Search for the cell housing the specified text and yield its [x, y] center coordinate. 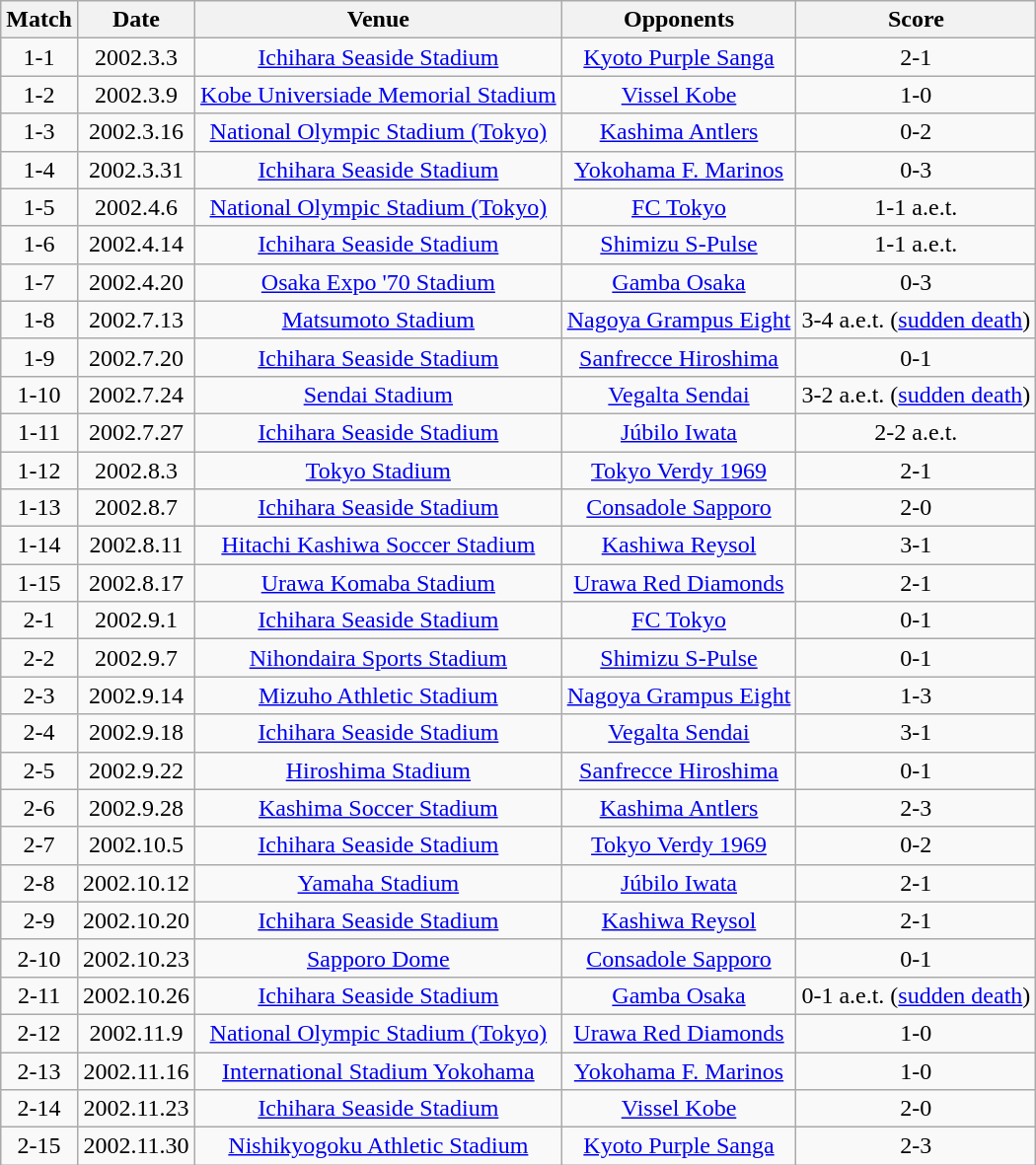
1-5 [39, 207]
1-1 [39, 57]
Venue [379, 20]
Nihondaira Sports Stadium [379, 658]
2002.8.17 [136, 583]
Hitachi Kashiwa Soccer Stadium [379, 546]
1-10 [39, 395]
Opponents [679, 20]
Tokyo Stadium [379, 471]
2-15 [39, 1146]
Match [39, 20]
1-2 [39, 95]
Hiroshima Stadium [379, 770]
2002.4.6 [136, 207]
Mizuho Athletic Stadium [379, 695]
Nishikyogoku Athletic Stadium [379, 1146]
2002.7.24 [136, 395]
Score [916, 20]
2002.10.23 [136, 958]
2002.3.31 [136, 170]
1-15 [39, 583]
3-2 a.e.t. (sudden death) [916, 395]
2-7 [39, 845]
1-4 [39, 170]
2002.11.16 [136, 1070]
2002.10.5 [136, 845]
2002.7.13 [136, 320]
1-11 [39, 432]
Sendai Stadium [379, 395]
2-2 [39, 658]
Sapporo Dome [379, 958]
Osaka Expo '70 Stadium [379, 282]
2002.8.11 [136, 546]
2-11 [39, 995]
2-6 [39, 808]
2-12 [39, 1033]
2002.7.27 [136, 432]
1-7 [39, 282]
2002.9.22 [136, 770]
2002.9.18 [136, 733]
Kobe Universiade Memorial Stadium [379, 95]
1-8 [39, 320]
2-8 [39, 883]
2-2 a.e.t. [916, 432]
Kashima Soccer Stadium [379, 808]
2-5 [39, 770]
2002.4.14 [136, 245]
2002.3.16 [136, 132]
2-9 [39, 920]
Yamaha Stadium [379, 883]
3-4 a.e.t. (sudden death) [916, 320]
2002.8.3 [136, 471]
2002.7.20 [136, 357]
1-9 [39, 357]
2002.11.30 [136, 1146]
1-12 [39, 471]
International Stadium Yokohama [379, 1070]
2002.9.7 [136, 658]
1-13 [39, 508]
2002.10.26 [136, 995]
2002.11.23 [136, 1109]
2002.11.9 [136, 1033]
2-10 [39, 958]
2002.3.3 [136, 57]
2-14 [39, 1109]
2002.9.14 [136, 695]
2002.9.1 [136, 620]
2-13 [39, 1070]
2002.10.12 [136, 883]
Urawa Komaba Stadium [379, 583]
2002.10.20 [136, 920]
Date [136, 20]
2002.3.9 [136, 95]
2002.9.28 [136, 808]
1-14 [39, 546]
0-1 a.e.t. (sudden death) [916, 995]
2002.4.20 [136, 282]
Matsumoto Stadium [379, 320]
1-6 [39, 245]
2-4 [39, 733]
2002.8.7 [136, 508]
